Return (x, y) of the center of cell containing provided text 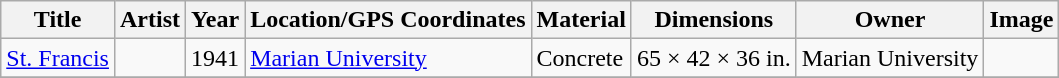
Artist (150, 20)
Image (1022, 20)
1941 (216, 58)
Location/GPS Coordinates (388, 20)
Owner (890, 20)
Dimensions (714, 20)
Concrete (581, 58)
Title (58, 20)
Year (216, 20)
65 × 42 × 36 in. (714, 58)
St. Francis (58, 58)
Material (581, 20)
